Locate the cell with the specified text and output its [x, y] center coordinate. 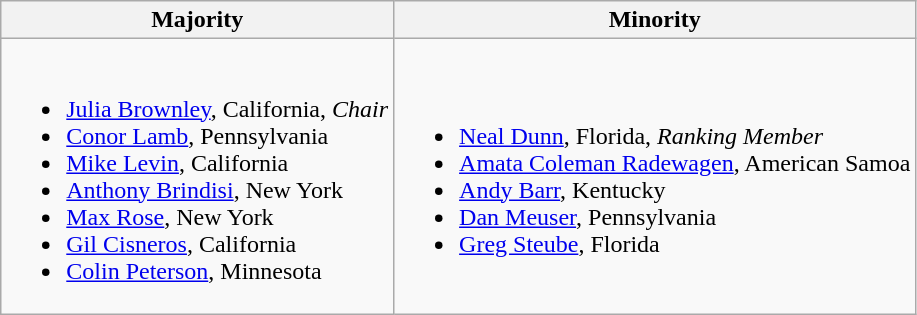
Minority [655, 20]
Neal Dunn, Florida, Ranking MemberAmata Coleman Radewagen, American SamoaAndy Barr, KentuckyDan Meuser, PennsylvaniaGreg Steube, Florida [655, 176]
Majority [198, 20]
